Search for the cell housing the specified text and yield its (x, y) center coordinate. 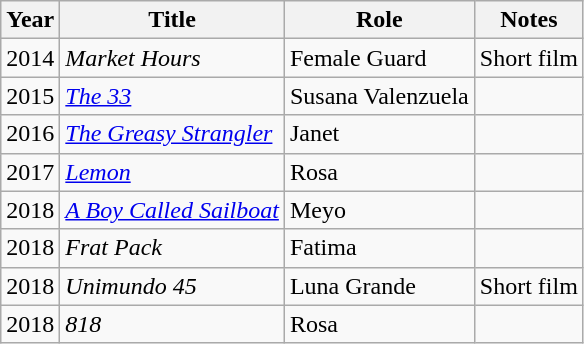
Notes (528, 20)
A Boy Called Sailboat (172, 210)
Meyo (379, 210)
Unimundo 45 (172, 286)
2017 (30, 172)
2015 (30, 96)
Janet (379, 134)
Fatima (379, 248)
The Greasy Strangler (172, 134)
Susana Valenzuela (379, 96)
The 33 (172, 96)
2016 (30, 134)
Year (30, 20)
Role (379, 20)
Frat Pack (172, 248)
818 (172, 324)
Market Hours (172, 58)
Title (172, 20)
2014 (30, 58)
Lemon (172, 172)
Luna Grande (379, 286)
Female Guard (379, 58)
